Locate the cell with the specified text and output its (X, Y) center coordinate. 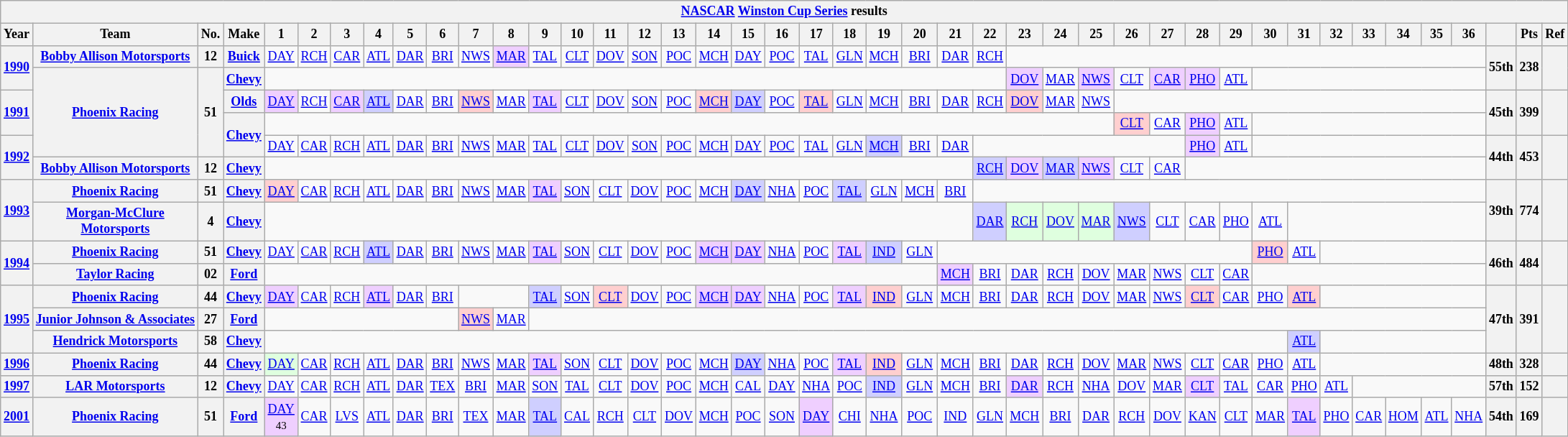
14 (714, 34)
45th (1502, 112)
17 (816, 34)
20 (920, 34)
47th (1502, 319)
46th (1502, 263)
Buick (244, 56)
Year (17, 34)
2001 (17, 417)
1 (281, 34)
55th (1502, 68)
13 (679, 34)
Pts (1529, 34)
22 (990, 34)
1991 (17, 112)
No. (210, 34)
399 (1529, 112)
Make (244, 34)
8 (511, 34)
16 (782, 34)
18 (849, 34)
48th (1502, 364)
32 (1337, 34)
NASCAR Winston Cup Series results (785, 11)
54th (1502, 417)
19 (884, 34)
169 (1529, 417)
Junior Johnson & Associates (115, 319)
58 (210, 342)
36 (1469, 34)
Team (115, 34)
KAN (1202, 417)
23 (1025, 34)
25 (1096, 34)
29 (1236, 34)
774 (1529, 210)
31 (1304, 34)
6 (443, 34)
LVS (347, 417)
7 (476, 34)
Ref (1555, 34)
02 (210, 275)
391 (1529, 319)
328 (1529, 364)
2 (314, 34)
34 (1404, 34)
26 (1132, 34)
1993 (17, 210)
3 (347, 34)
24 (1061, 34)
1992 (17, 157)
238 (1529, 68)
28 (1202, 34)
CHI (849, 417)
152 (1529, 387)
10 (578, 34)
Olds (244, 101)
11 (610, 34)
35 (1436, 34)
1994 (17, 263)
21 (956, 34)
1997 (17, 387)
484 (1529, 263)
Hendrick Motorsports (115, 342)
DAY43 (281, 417)
57th (1502, 387)
33 (1369, 34)
30 (1270, 34)
1990 (17, 68)
44th (1502, 157)
5 (410, 34)
39th (1502, 210)
9 (545, 34)
15 (748, 34)
HOM (1404, 417)
LAR Motorsports (115, 387)
453 (1529, 157)
1995 (17, 319)
Morgan-McClure Motorsports (115, 221)
1996 (17, 364)
Taylor Racing (115, 275)
